Identify which cell holds the provided text, then report its [x, y] central coordinate. 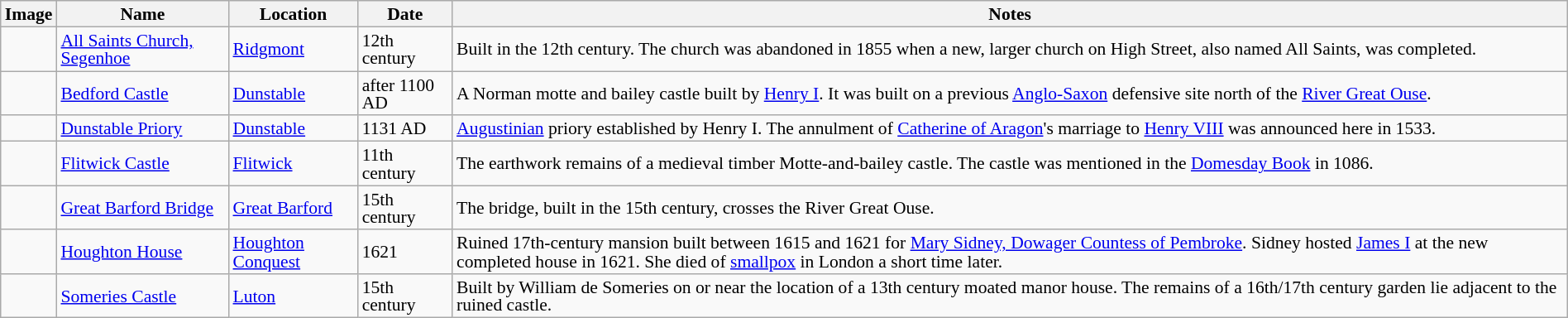
1131 AD [405, 128]
Location [293, 14]
Date [405, 14]
Ridgmont [293, 50]
All Saints Church, Segenhoe [142, 50]
Name [142, 14]
Augustinian priory established by Henry I. The annulment of Catherine of Aragon's marriage to Henry VIII was announced here in 1533. [1010, 128]
The bridge, built in the 15th century, crosses the River Great Ouse. [1010, 207]
after 1100 AD [405, 93]
Great Barford [293, 207]
Houghton Conquest [293, 252]
Bedford Castle [142, 93]
1621 [405, 252]
Houghton House [142, 252]
Luton [293, 296]
11th century [405, 164]
The earthwork remains of a medieval timber Motte-and-bailey castle. The castle was mentioned in the Domesday Book in 1086. [1010, 164]
Built in the 12th century. The church was abandoned in 1855 when a new, larger church on High Street, also named All Saints, was completed. [1010, 50]
Image [29, 14]
Flitwick [293, 164]
A Norman motte and bailey castle built by Henry I. It was built on a previous Anglo-Saxon defensive site north of the River Great Ouse. [1010, 93]
Great Barford Bridge [142, 207]
Flitwick Castle [142, 164]
Dunstable Priory [142, 128]
12th century [405, 50]
Someries Castle [142, 296]
Notes [1010, 14]
